Return the [x, y] coordinate for the center point of the cell that contains the specified text.  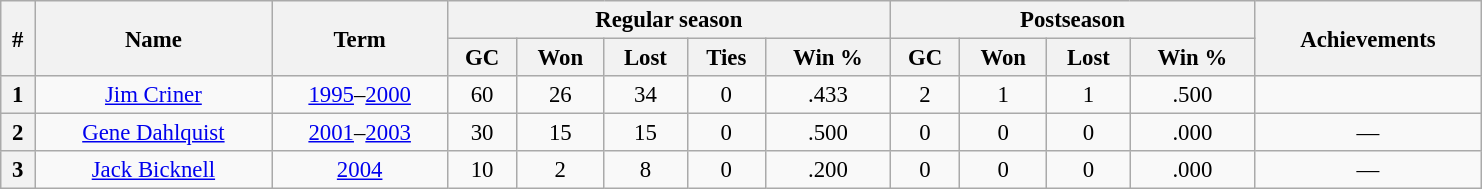
.433 [828, 95]
34 [646, 95]
Jack Bicknell [154, 170]
Jim Criner [154, 95]
.200 [828, 170]
8 [646, 170]
3 [18, 170]
Gene Dahlquist [154, 133]
2001–2003 [360, 133]
2004 [360, 170]
Postseason [1072, 20]
Regular season [668, 20]
1995–2000 [360, 95]
# [18, 38]
26 [560, 95]
30 [482, 133]
60 [482, 95]
Ties [726, 58]
Achievements [1368, 38]
10 [482, 170]
Name [154, 38]
Term [360, 38]
